For the text-containing cell, return its midpoint in (X, Y) coordinate format. 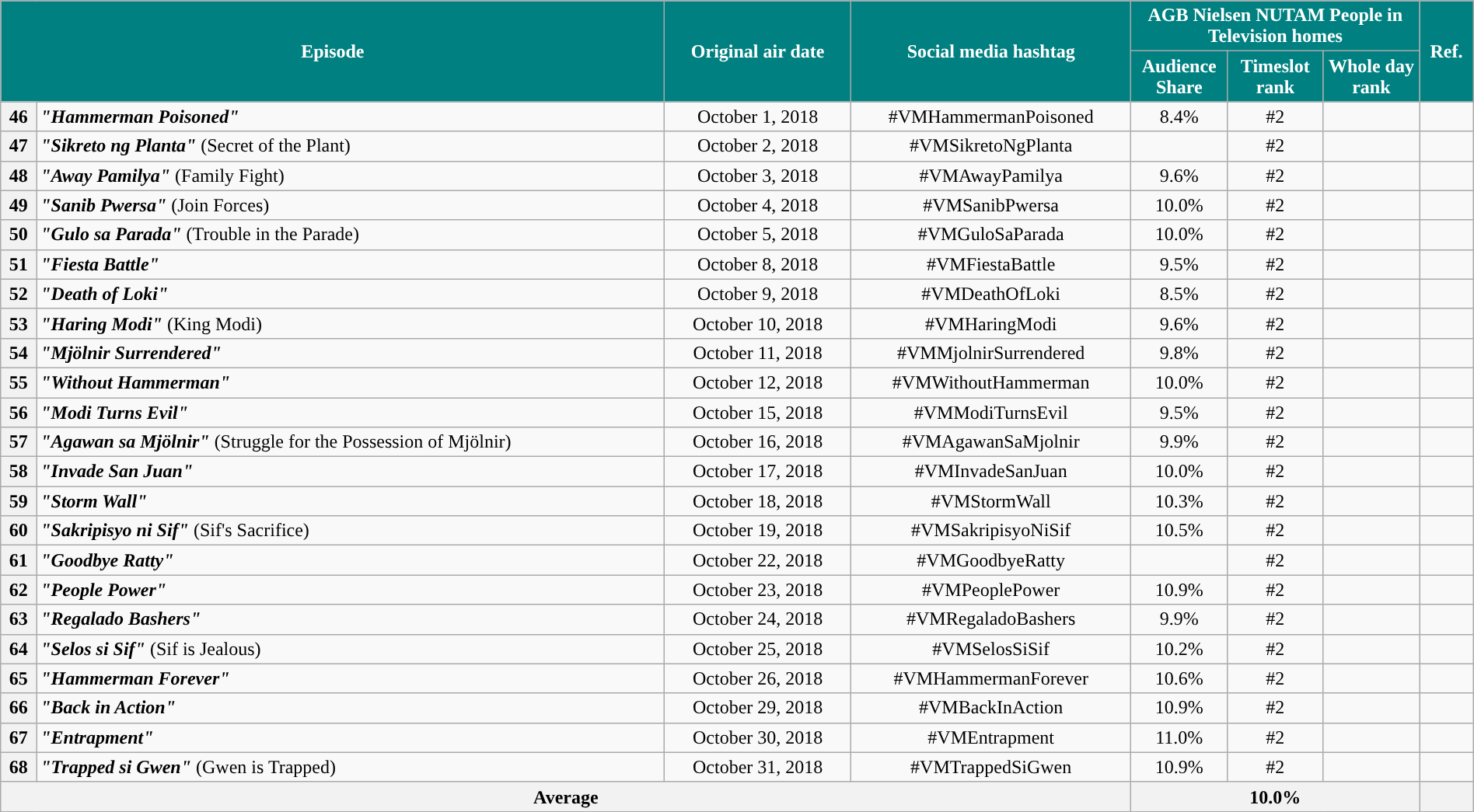
#VMSanibPwersa (990, 205)
64 (19, 649)
#VMGoodbyeRatty (990, 560)
#VMSakripisyoNiSif (990, 531)
"Agawan sa Mjölnir" (Struggle for the Possession of Mjölnir) (351, 442)
56 (19, 413)
"Regalado Bashers" (351, 619)
#VMHammermanForever (990, 678)
8.5% (1179, 294)
"Haring Modi" (King Modi) (351, 323)
Social media hashtag (990, 51)
Ref. (1447, 51)
October 24, 2018 (757, 619)
October 23, 2018 (757, 590)
"Sanib Pwersa" (Join Forces) (351, 205)
#VMAgawanSaMjolnir (990, 442)
"Fiesta Battle" (351, 264)
"Hammerman Poisoned" (351, 117)
Audience Share (1179, 76)
October 16, 2018 (757, 442)
Original air date (757, 51)
AGB Nielsen NUTAM People in Television homes (1275, 26)
68 (19, 767)
October 15, 2018 (757, 413)
59 (19, 501)
"Goodbye Ratty" (351, 560)
October 8, 2018 (757, 264)
Average (566, 796)
#VMEntrapment (990, 737)
October 18, 2018 (757, 501)
#VMWithoutHammerman (990, 382)
October 22, 2018 (757, 560)
"Storm Wall" (351, 501)
"Hammerman Forever" (351, 678)
October 19, 2018 (757, 531)
Timeslotrank (1276, 76)
55 (19, 382)
58 (19, 472)
46 (19, 117)
Episode (333, 51)
62 (19, 590)
#VMDeathOfLoki (990, 294)
"Back in Action" (351, 708)
"Sikreto ng Planta" (Secret of the Plant) (351, 146)
October 1, 2018 (757, 117)
#VMHammermanPoisoned (990, 117)
10.2% (1179, 649)
October 29, 2018 (757, 708)
65 (19, 678)
10.3% (1179, 501)
51 (19, 264)
50 (19, 235)
October 17, 2018 (757, 472)
"Modi Turns Evil" (351, 413)
60 (19, 531)
"Gulo sa Parada" (Trouble in the Parade) (351, 235)
#VMHaringModi (990, 323)
10.6% (1179, 678)
"Selos si Sif" (Sif is Jealous) (351, 649)
63 (19, 619)
October 26, 2018 (757, 678)
53 (19, 323)
#VMAwayPamilya (990, 176)
October 5, 2018 (757, 235)
#VMInvadeSanJuan (990, 472)
9.8% (1179, 353)
Whole dayrank (1371, 76)
#VMSikretoNgPlanta (990, 146)
October 4, 2018 (757, 205)
48 (19, 176)
October 31, 2018 (757, 767)
49 (19, 205)
"Mjölnir Surrendered" (351, 353)
October 25, 2018 (757, 649)
October 10, 2018 (757, 323)
"Without Hammerman" (351, 382)
"People Power" (351, 590)
October 9, 2018 (757, 294)
October 30, 2018 (757, 737)
47 (19, 146)
"Trapped si Gwen" (Gwen is Trapped) (351, 767)
#VMPeoplePower (990, 590)
54 (19, 353)
October 11, 2018 (757, 353)
52 (19, 294)
"Away Pamilya" (Family Fight) (351, 176)
October 3, 2018 (757, 176)
#VMMjolnirSurrendered (990, 353)
#VMBackInAction (990, 708)
"Invade San Juan" (351, 472)
#VMGuloSaParada (990, 235)
#VMTrappedSiGwen (990, 767)
#VMSelosSiSif (990, 649)
#VMModiTurnsEvil (990, 413)
66 (19, 708)
67 (19, 737)
#VMFiestaBattle (990, 264)
#VMRegaladoBashers (990, 619)
"Entrapment" (351, 737)
October 2, 2018 (757, 146)
"Sakripisyo ni Sif" (Sif's Sacrifice) (351, 531)
8.4% (1179, 117)
"Death of Loki" (351, 294)
57 (19, 442)
#VMStormWall (990, 501)
October 12, 2018 (757, 382)
61 (19, 560)
11.0% (1179, 737)
10.5% (1179, 531)
